Provide the [x, y] coordinate of the cell's center where the given text is located.  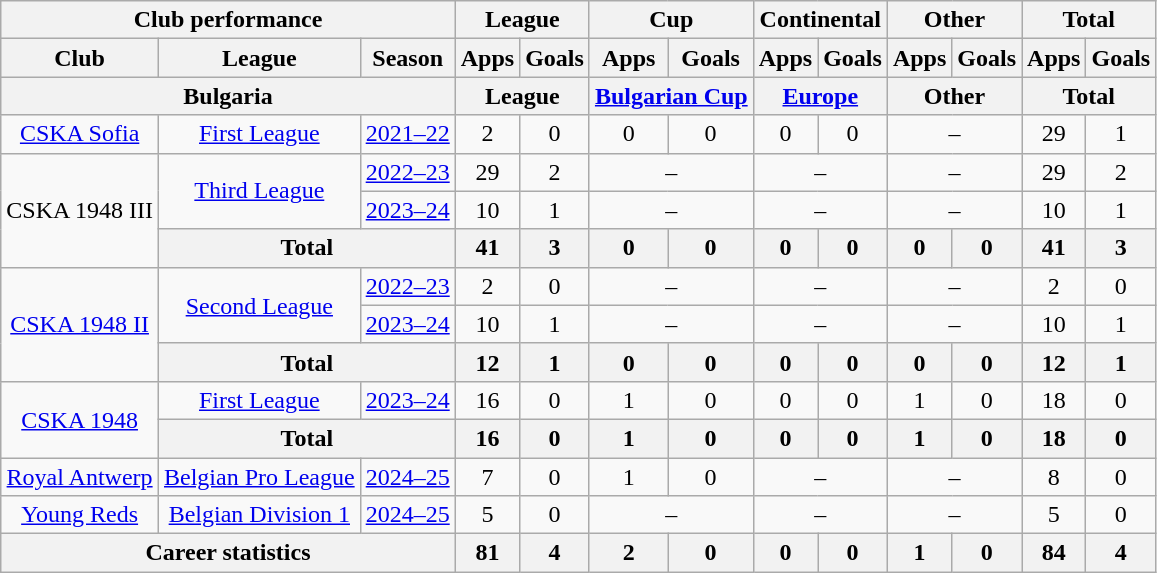
2021–22 [408, 134]
CSKA Sofia [80, 134]
CSKA 1948 [80, 419]
Season [408, 58]
CSKA 1948 II [80, 324]
Royal Antwerp [80, 477]
7 [487, 477]
Young Reds [80, 515]
Career statistics [228, 553]
Third League [259, 191]
CSKA 1948 III [80, 210]
8 [1054, 477]
Second League [259, 305]
Bulgarian Cup [671, 96]
84 [1054, 553]
Belgian Pro League [259, 477]
Club performance [228, 20]
Europe [820, 96]
Club [80, 58]
Continental [820, 20]
Belgian Division 1 [259, 515]
Bulgaria [228, 96]
81 [487, 553]
Cup [671, 20]
